Detect which cell encompasses the target text, then output its [x, y] center coordinate. 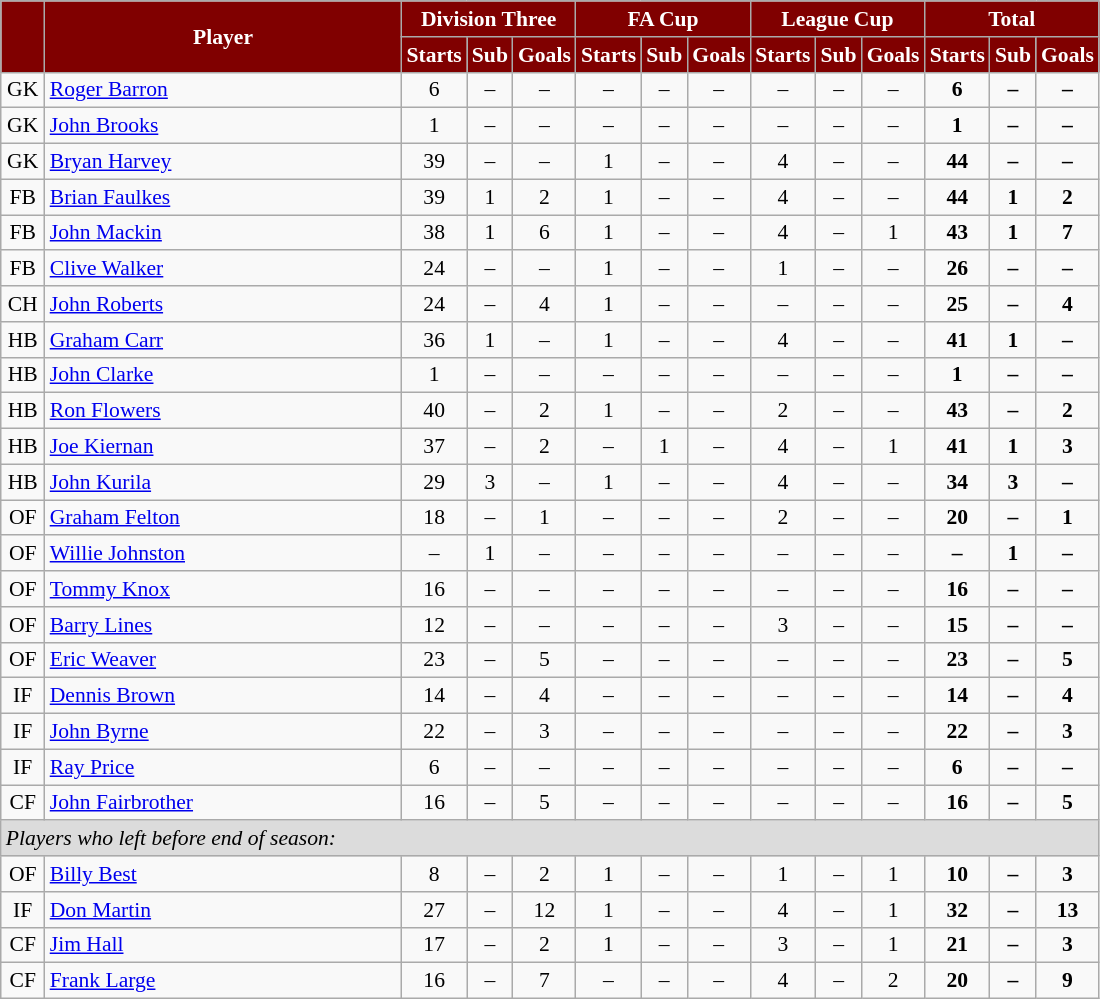
Eric Weaver [224, 660]
21 [958, 945]
32 [958, 910]
Player [224, 36]
Brian Faulkes [224, 197]
Ray Price [224, 767]
Total [1012, 19]
10 [958, 874]
Division Three [489, 19]
40 [434, 411]
Joe Kiernan [224, 447]
25 [958, 304]
Graham Carr [224, 340]
John Roberts [224, 304]
27 [434, 910]
38 [434, 233]
Frank Large [224, 981]
8 [434, 874]
Billy Best [224, 874]
FA Cup [663, 19]
37 [434, 447]
34 [958, 482]
Ron Flowers [224, 411]
26 [958, 269]
Barry Lines [224, 625]
Graham Felton [224, 518]
John Mackin [224, 233]
Roger Barron [224, 90]
CH [23, 304]
15 [958, 625]
Clive Walker [224, 269]
9 [1068, 981]
Dennis Brown [224, 696]
13 [1068, 910]
John Kurila [224, 482]
Willie Johnston [224, 554]
29 [434, 482]
John Brooks [224, 126]
36 [434, 340]
John Byrne [224, 732]
Bryan Harvey [224, 162]
League Cup [837, 19]
17 [434, 945]
John Fairbrother [224, 803]
18 [434, 518]
Don Martin [224, 910]
Jim Hall [224, 945]
John Clarke [224, 375]
Players who left before end of season: [550, 839]
Tommy Knox [224, 589]
